Pinpoint the cell where the given text exists, returning its [x, y] midpoint coordinate. 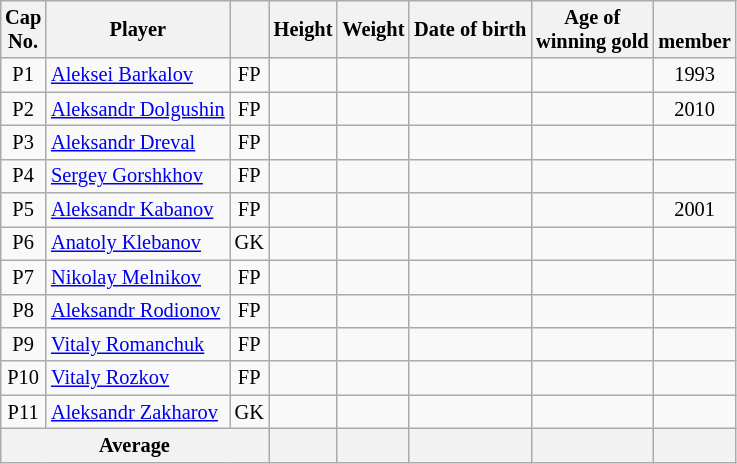
Anatoly Klebanov [138, 243]
P5 [23, 210]
Age ofwinning gold [592, 29]
P2 [23, 109]
2010 [695, 109]
P9 [23, 344]
1993 [695, 75]
Aleksandr Zakharov [138, 412]
CapNo. [23, 29]
Date of birth [470, 29]
Aleksandr Rodionov [138, 311]
P10 [23, 378]
Vitaly Rozkov [138, 378]
Vitaly Romanchuk [138, 344]
P8 [23, 311]
P1 [23, 75]
P11 [23, 412]
P4 [23, 176]
Height [304, 29]
Aleksandr Dreval [138, 142]
2001 [695, 210]
Nikolay Melnikov [138, 277]
Sergey Gorshkhov [138, 176]
P3 [23, 142]
P7 [23, 277]
member [695, 29]
Player [138, 29]
Average [134, 445]
Aleksandr Dolgushin [138, 109]
Aleksei Barkalov [138, 75]
P6 [23, 243]
Aleksandr Kabanov [138, 210]
Weight [373, 29]
